From the cell containing the given text, extract its center point as [X, Y] coordinate. 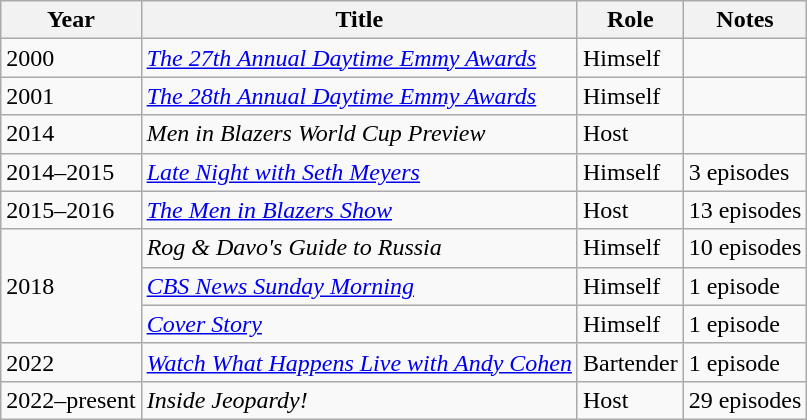
Bartender [630, 362]
13 episodes [745, 210]
Cover Story [359, 324]
The Men in Blazers Show [359, 210]
2014 [71, 134]
Title [359, 20]
2022 [71, 362]
Men in Blazers World Cup Preview [359, 134]
10 episodes [745, 248]
2000 [71, 58]
The 28th Annual Daytime Emmy Awards [359, 96]
2015–2016 [71, 210]
Rog & Davo's Guide to Russia [359, 248]
The 27th Annual Daytime Emmy Awards [359, 58]
Late Night with Seth Meyers [359, 172]
3 episodes [745, 172]
2022–present [71, 400]
Year [71, 20]
2014–2015 [71, 172]
Role [630, 20]
Watch What Happens Live with Andy Cohen [359, 362]
Notes [745, 20]
Inside Jeopardy! [359, 400]
29 episodes [745, 400]
2001 [71, 96]
CBS News Sunday Morning [359, 286]
2018 [71, 286]
